Determine the (X, Y) coordinate at the center of the cell enclosing the given text.  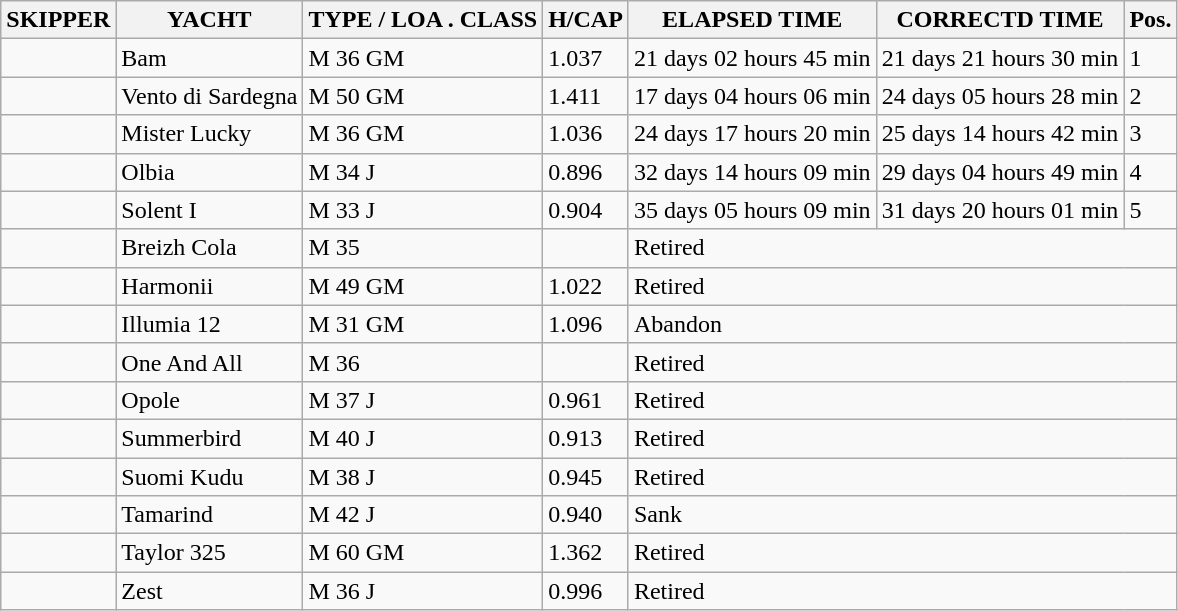
Abandon (902, 324)
Sank (902, 515)
Suomi Kudu (210, 477)
0.940 (586, 515)
21 days 21 hours 30 min (1000, 58)
1.096 (586, 324)
Summerbird (210, 438)
One And All (210, 362)
0.904 (586, 210)
3 (1150, 134)
Vento di Sardegna (210, 96)
Taylor 325 (210, 553)
0.945 (586, 477)
Opole (210, 400)
Mister Lucky (210, 134)
Illumia 12 (210, 324)
M 36 J (423, 591)
24 days 05 hours 28 min (1000, 96)
1.037 (586, 58)
1.411 (586, 96)
29 days 04 hours 49 min (1000, 172)
M 33 J (423, 210)
M 35 (423, 248)
M 38 J (423, 477)
M 36 (423, 362)
Tamarind (210, 515)
M 40 J (423, 438)
17 days 04 hours 06 min (752, 96)
0.996 (586, 591)
SKIPPER (58, 20)
0.913 (586, 438)
1.362 (586, 553)
M 60 GM (423, 553)
Bam (210, 58)
0.896 (586, 172)
Harmonii (210, 286)
5 (1150, 210)
Pos. (1150, 20)
35 days 05 hours 09 min (752, 210)
Solent I (210, 210)
1.022 (586, 286)
M 31 GM (423, 324)
1 (1150, 58)
ELAPSED TIME (752, 20)
M 50 GM (423, 96)
2 (1150, 96)
4 (1150, 172)
24 days 17 hours 20 min (752, 134)
25 days 14 hours 42 min (1000, 134)
Breizh Cola (210, 248)
Olbia (210, 172)
31 days 20 hours 01 min (1000, 210)
CORRECTD TIME (1000, 20)
0.961 (586, 400)
M 49 GM (423, 286)
Zest (210, 591)
YACHT (210, 20)
M 42 J (423, 515)
32 days 14 hours 09 min (752, 172)
1.036 (586, 134)
TYPE / LOA . CLASS (423, 20)
M 37 J (423, 400)
H/CAP (586, 20)
21 days 02 hours 45 min (752, 58)
M 34 J (423, 172)
